Pinpoint the cell where the given text exists, returning its (X, Y) midpoint coordinate. 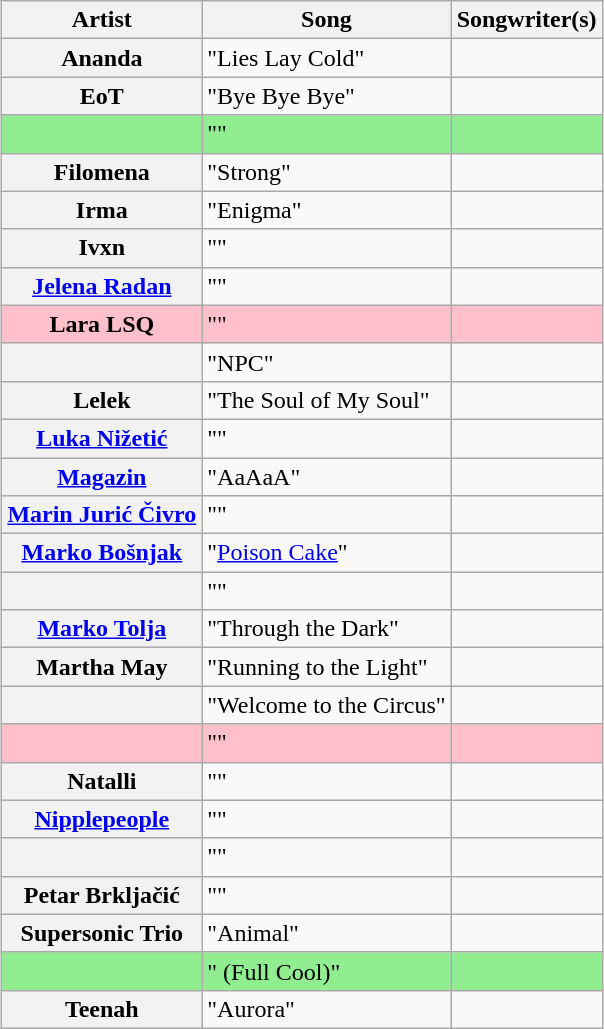
"Enigma" (326, 210)
"Animal" (326, 933)
Nipplepeople (102, 819)
Petar Brkljačić (102, 895)
Irma (102, 210)
"The Soul of My Soul" (326, 400)
"Through the Dark" (326, 629)
Ivxn (102, 248)
Lelek (102, 400)
Martha May (102, 667)
EoT (102, 96)
" (Full Cool)" (326, 971)
"NPC" (326, 362)
Marko Bošnjak (102, 553)
Supersonic Trio (102, 933)
Luka Nižetić (102, 438)
Songwriter(s) (526, 20)
Marko Tolja (102, 629)
Song (326, 20)
"Aurora" (326, 1009)
"AaAaA" (326, 477)
Natalli (102, 781)
Teenah (102, 1009)
Ananda (102, 58)
"Lies Lay Cold" (326, 58)
"Welcome to the Circus" (326, 705)
Jelena Radan (102, 286)
"Poison Cake" (326, 553)
"Strong" (326, 172)
Filomena (102, 172)
Magazin (102, 477)
"Running to the Light" (326, 667)
"Bye Bye Bye" (326, 96)
Lara LSQ (102, 324)
Artist (102, 20)
Marin Jurić Čivro (102, 515)
